Identify which cell holds the provided text, then report its [x, y] central coordinate. 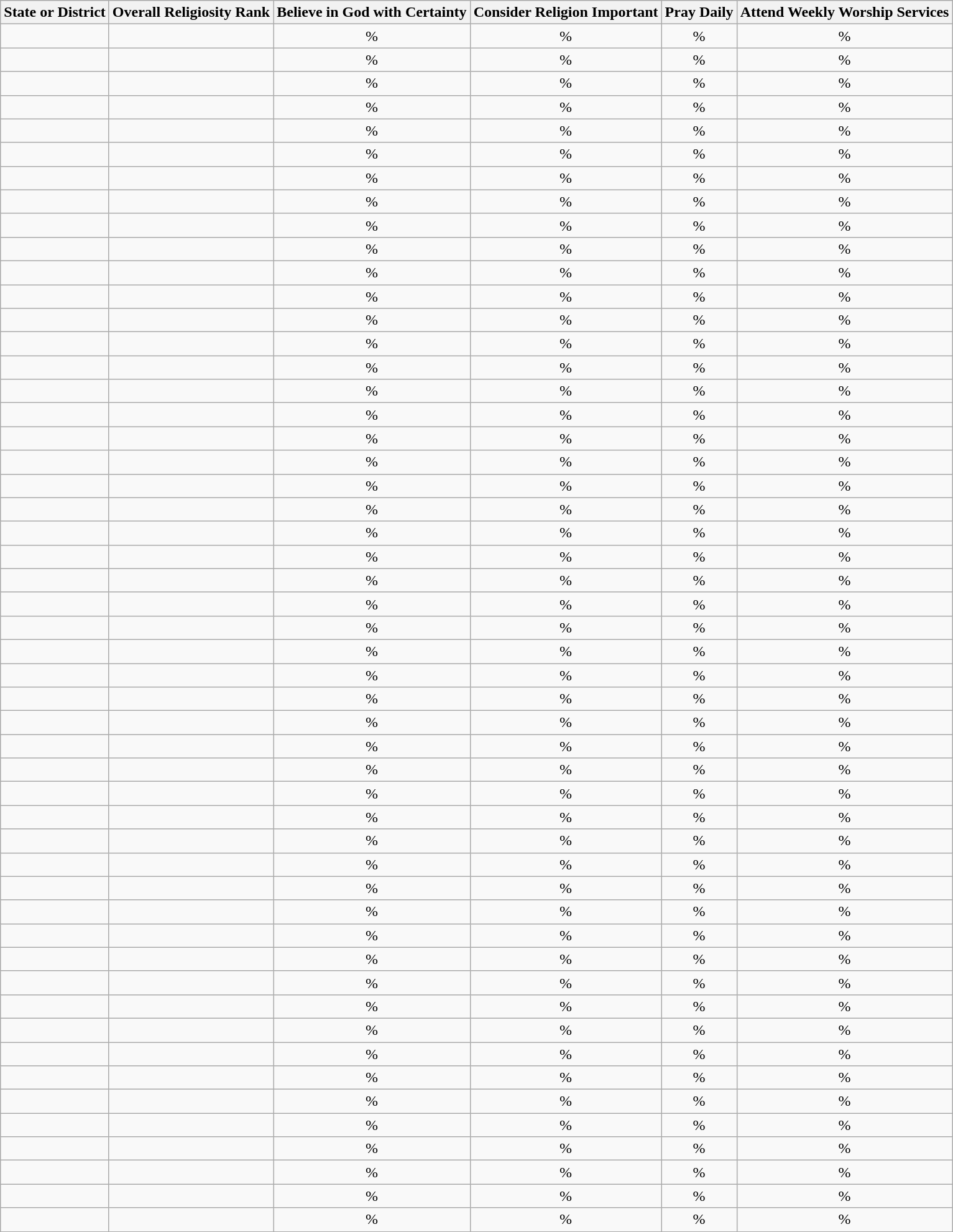
Attend Weekly Worship Services [844, 12]
State or District [55, 12]
Believe in God with Certainty [372, 12]
Pray Daily [699, 12]
Overall Religiosity Rank [191, 12]
Consider Religion Important [566, 12]
